Provide the [x, y] coordinate of the cell's center where the given text is located.  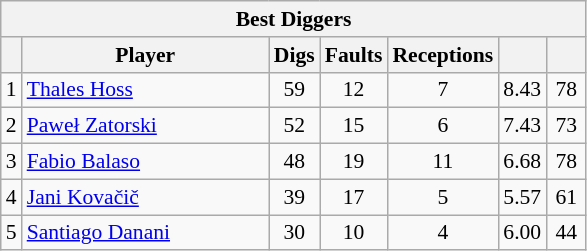
Paweł Zatorski [146, 126]
6.00 [522, 233]
39 [294, 197]
61 [566, 197]
Fabio Balaso [146, 162]
17 [354, 197]
7.43 [522, 126]
5.57 [522, 197]
52 [294, 126]
11 [442, 162]
Faults [354, 55]
30 [294, 233]
Player [146, 55]
10 [354, 233]
48 [294, 162]
1 [12, 90]
44 [566, 233]
6.68 [522, 162]
6 [442, 126]
59 [294, 90]
Receptions [442, 55]
12 [354, 90]
7 [442, 90]
8.43 [522, 90]
2 [12, 126]
3 [12, 162]
Jani Kovačič [146, 197]
Digs [294, 55]
15 [354, 126]
73 [566, 126]
19 [354, 162]
Santiago Danani [146, 233]
Best Diggers [294, 19]
Thales Hoss [146, 90]
